Pinpoint the cell where the given text exists, returning its [x, y] midpoint coordinate. 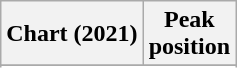
Peakposition [189, 34]
Chart (2021) [72, 34]
